Return the [x, y] coordinate for the center point of the cell that contains the specified text.  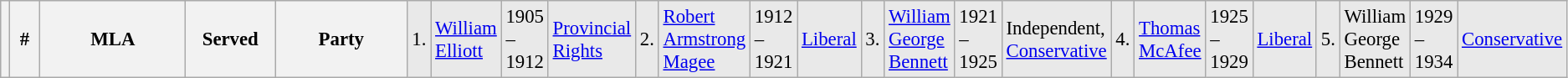
William Elliott [466, 39]
5. [1328, 39]
2. [647, 39]
# [24, 39]
Served [231, 39]
Conservative [1513, 39]
1. [419, 39]
Robert Armstrong Magee [705, 39]
Provincial Rights [592, 39]
MLA [113, 39]
Party [341, 39]
1912 – 1921 [773, 39]
Independent, Conservative [1056, 39]
1905 – 1912 [525, 39]
1921 – 1925 [978, 39]
1925 – 1929 [1229, 39]
1929 – 1934 [1434, 39]
3. [873, 39]
Thomas McAfee [1170, 39]
4. [1123, 39]
